Return the (X, Y) coordinate for the center point of the cell that contains the specified text.  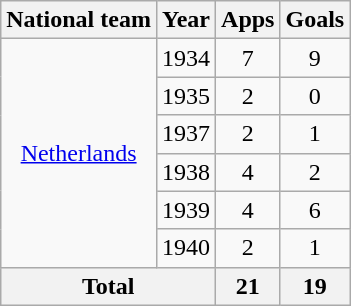
1935 (186, 96)
1934 (186, 58)
7 (248, 58)
Goals (315, 20)
National team (79, 20)
Netherlands (79, 153)
6 (315, 210)
Apps (248, 20)
1940 (186, 248)
Year (186, 20)
Total (108, 286)
1938 (186, 172)
21 (248, 286)
1939 (186, 210)
19 (315, 286)
0 (315, 96)
9 (315, 58)
1937 (186, 134)
